Pinpoint the cell where the given text exists, returning its [X, Y] midpoint coordinate. 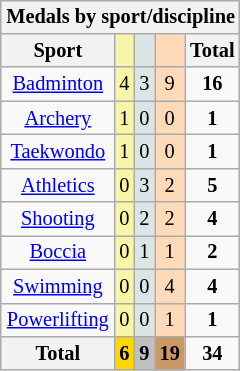
16 [212, 84]
Swimming [58, 286]
Badminton [58, 84]
Medals by sport/discipline [120, 17]
Sport [58, 51]
Athletics [58, 185]
5 [212, 185]
Archery [58, 118]
Taekwondo [58, 152]
Powerlifting [58, 320]
34 [212, 354]
19 [169, 354]
Shooting [58, 219]
6 [124, 354]
Boccia [58, 253]
